Output the [x, y] coordinate of the center of the cell containing the given text.  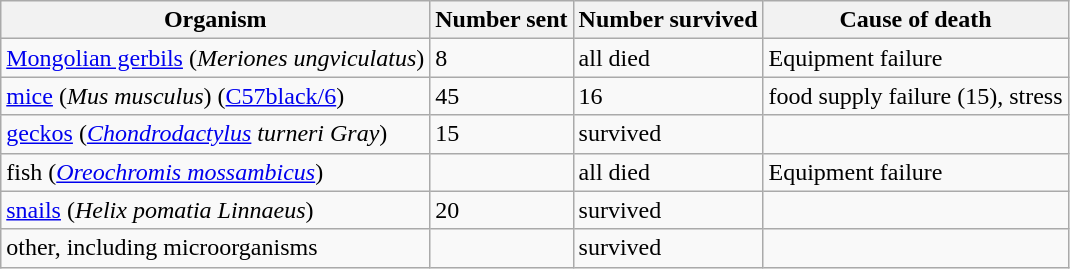
mice (Mus musculus) (C57black/6) [216, 96]
20 [502, 210]
16 [668, 96]
45 [502, 96]
Number sent [502, 20]
snails (Helix pomatia Linnaeus) [216, 210]
Cause of death [916, 20]
Mongolian gerbils (Meriones ungviculatus) [216, 58]
Organism [216, 20]
geckos (Chondrodactylus turneri Gray) [216, 134]
15 [502, 134]
food supply failure (15), stress [916, 96]
8 [502, 58]
other, including microorganisms [216, 248]
fish (Oreochromis mossambicus) [216, 172]
Number survived [668, 20]
